Return the (x, y) coordinate for the center point of the cell that contains the specified text.  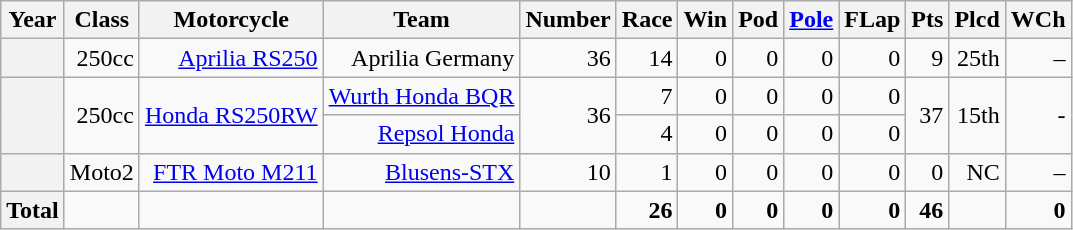
Pole (812, 20)
1 (647, 172)
Wurth Honda BQR (422, 96)
Number (568, 20)
Plcd (977, 20)
Race (647, 20)
Moto2 (102, 172)
15th (977, 115)
Class (102, 20)
Motorcycle (231, 20)
FLap (872, 20)
Pts (928, 20)
25th (977, 58)
37 (928, 115)
WCh (1038, 20)
4 (647, 134)
Aprilia Germany (422, 58)
26 (647, 210)
9 (928, 58)
14 (647, 58)
Honda RS250RW (231, 115)
Repsol Honda (422, 134)
- (1038, 115)
Year (33, 20)
Team (422, 20)
Blusens-STX (422, 172)
NC (977, 172)
46 (928, 210)
Win (706, 20)
Total (33, 210)
Pod (758, 20)
Aprilia RS250 (231, 58)
7 (647, 96)
10 (568, 172)
FTR Moto M211 (231, 172)
